Output the (X, Y) coordinate of the center of the cell containing the given text.  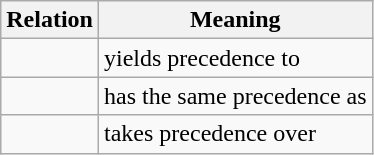
Relation (50, 20)
yields precedence to (235, 58)
has the same precedence as (235, 96)
Meaning (235, 20)
takes precedence over (235, 134)
